Return [X, Y] of the center of cell containing provided text 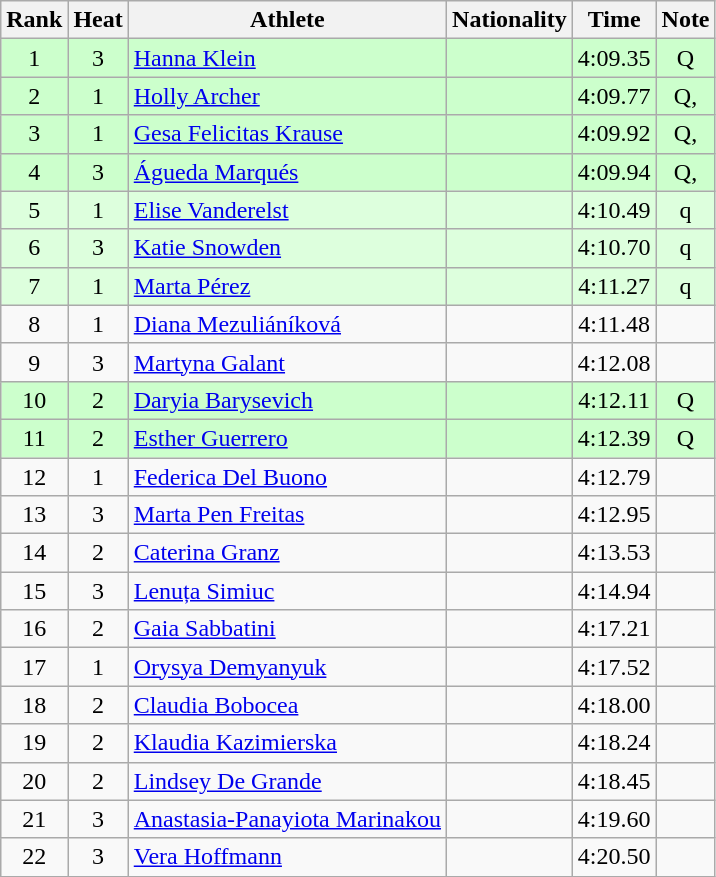
4:12.79 [614, 477]
Nationality [510, 20]
17 [34, 667]
4:09.94 [614, 172]
Note [686, 20]
Gaia Sabbatini [287, 629]
12 [34, 477]
4 [34, 172]
14 [34, 553]
Marta Pérez [287, 286]
16 [34, 629]
19 [34, 743]
4:12.95 [614, 515]
9 [34, 362]
Time [614, 20]
4:09.35 [614, 58]
Daryia Barysevich [287, 400]
4:11.48 [614, 324]
Claudia Bobocea [287, 705]
Rank [34, 20]
Klaudia Kazimierska [287, 743]
Heat [98, 20]
7 [34, 286]
Marta Pen Freitas [287, 515]
21 [34, 819]
4:12.11 [614, 400]
Martyna Galant [287, 362]
13 [34, 515]
8 [34, 324]
4:09.92 [614, 134]
4:19.60 [614, 819]
4:13.53 [614, 553]
4:17.21 [614, 629]
4:09.77 [614, 96]
10 [34, 400]
Lenuța Simiuc [287, 591]
5 [34, 210]
Athlete [287, 20]
22 [34, 857]
Diana Mezuliáníková [287, 324]
Federica Del Buono [287, 477]
Vera Hoffmann [287, 857]
4:12.39 [614, 438]
18 [34, 705]
Holly Archer [287, 96]
4:18.24 [614, 743]
Hanna Klein [287, 58]
Caterina Granz [287, 553]
Katie Snowden [287, 248]
4:10.49 [614, 210]
20 [34, 781]
4:10.70 [614, 248]
4:14.94 [614, 591]
4:20.50 [614, 857]
4:17.52 [614, 667]
Anastasia-Panayiota Marinakou [287, 819]
4:18.45 [614, 781]
Elise Vanderelst [287, 210]
Águeda Marqués [287, 172]
15 [34, 591]
4:12.08 [614, 362]
Esther Guerrero [287, 438]
Orysya Demyanyuk [287, 667]
4:11.27 [614, 286]
Lindsey De Grande [287, 781]
6 [34, 248]
11 [34, 438]
Gesa Felicitas Krause [287, 134]
4:18.00 [614, 705]
